For the text-containing cell, return its midpoint in [X, Y] coordinate format. 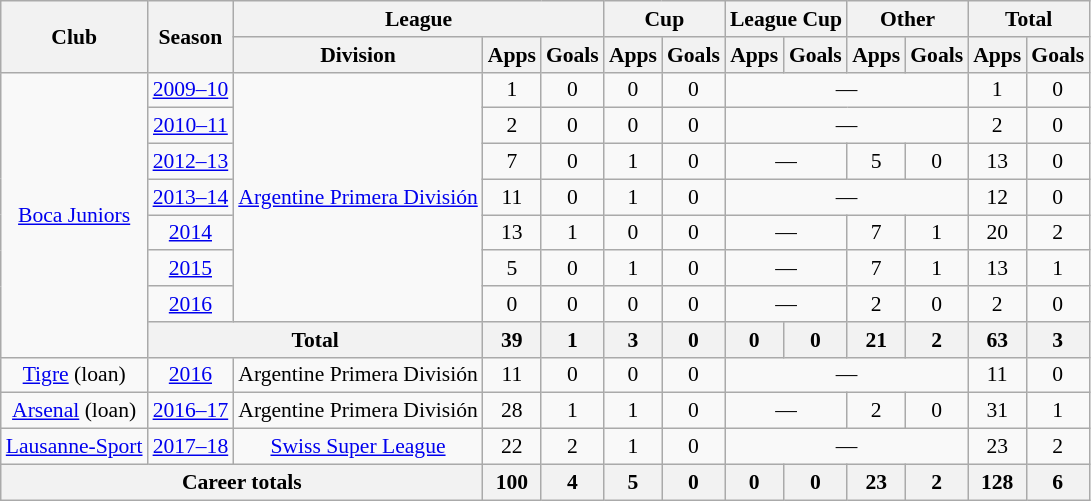
12 [997, 197]
2013–14 [191, 197]
Division [358, 55]
Career totals [242, 482]
31 [997, 411]
4 [572, 482]
2012–13 [191, 162]
28 [512, 411]
39 [512, 340]
Cup [664, 19]
2015 [191, 269]
6 [1058, 482]
22 [512, 447]
63 [997, 340]
Swiss Super League [358, 447]
2010–11 [191, 126]
2017–18 [191, 447]
League Cup [786, 19]
128 [997, 482]
2014 [191, 233]
Other [908, 19]
Club [74, 36]
21 [876, 340]
League [418, 19]
2016–17 [191, 411]
Tigre (loan) [74, 375]
2009–10 [191, 90]
20 [997, 233]
100 [512, 482]
Lausanne-Sport [74, 447]
Boca Juniors [74, 214]
Season [191, 36]
Arsenal (loan) [74, 411]
